Locate the cell with the specified text and output its [x, y] center coordinate. 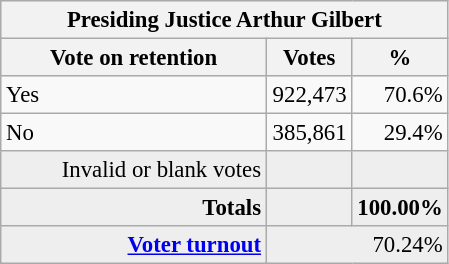
385,861 [309, 133]
100.00% [400, 208]
Yes [134, 95]
Votes [309, 58]
Vote on retention [134, 58]
922,473 [309, 95]
Invalid or blank votes [134, 170]
70.6% [400, 95]
Voter turnout [134, 245]
29.4% [400, 133]
Totals [134, 208]
No [134, 133]
70.24% [357, 245]
Presiding Justice Arthur Gilbert [224, 20]
% [400, 58]
